Extract the (x, y) coordinate from the center of the cell holding the provided text.  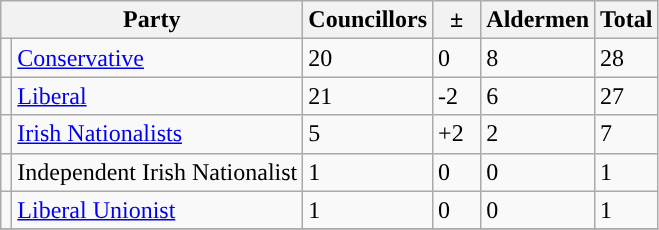
21 (368, 96)
Liberal Unionist (158, 210)
Aldermen (538, 20)
28 (627, 58)
7 (627, 134)
2 (538, 134)
Irish Nationalists (158, 134)
Independent Irish Nationalist (158, 172)
8 (538, 58)
+2 (457, 134)
-2 (457, 96)
6 (538, 96)
27 (627, 96)
5 (368, 134)
Party (152, 20)
20 (368, 58)
Conservative (158, 58)
Liberal (158, 96)
± (457, 20)
Councillors (368, 20)
Total (627, 20)
